Extract the [x, y] coordinate from the center of the cell holding the provided text.  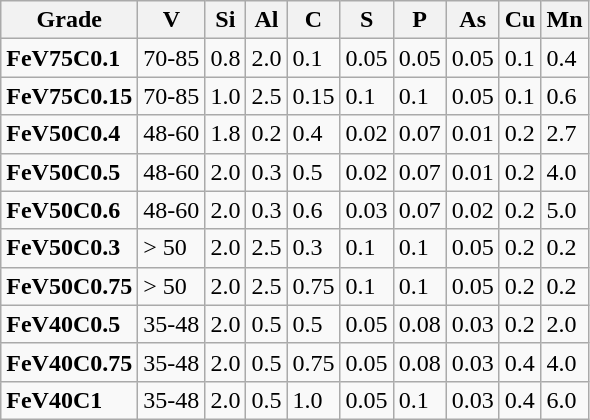
Grade [70, 20]
FeV50C0.5 [70, 172]
6.0 [564, 400]
FeV50C0.75 [70, 286]
FeV40C1 [70, 400]
FeV50C0.6 [70, 210]
Al [266, 20]
P [420, 20]
C [314, 20]
S [366, 20]
FeV50C0.3 [70, 248]
Si [226, 20]
0.8 [226, 58]
Cu [520, 20]
5.0 [564, 210]
2.7 [564, 134]
FeV40C0.5 [70, 324]
FeV40C0.75 [70, 362]
FeV75C0.1 [70, 58]
0.15 [314, 96]
1.8 [226, 134]
As [472, 20]
FeV50C0.4 [70, 134]
V [172, 20]
Mn [564, 20]
FeV75C0.15 [70, 96]
